Provide the (X, Y) coordinate of the cell's center where the given text is located.  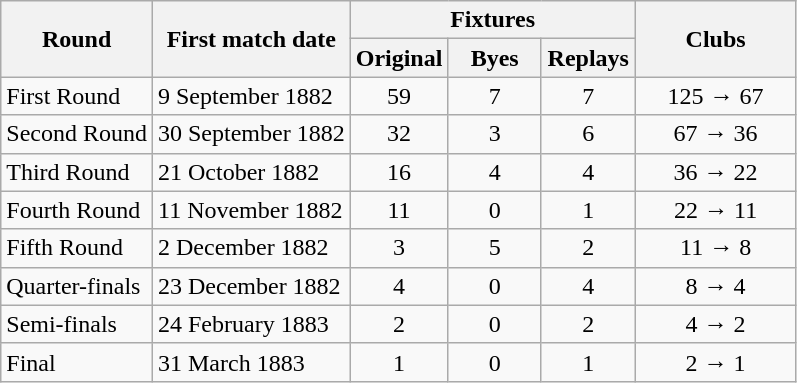
5 (495, 248)
Semi-finals (77, 324)
11 (399, 210)
Round (77, 39)
First match date (251, 39)
32 (399, 134)
Replays (588, 58)
67 → 36 (716, 134)
Clubs (716, 39)
59 (399, 96)
Fixtures (492, 20)
Quarter-finals (77, 286)
First Round (77, 96)
8 → 4 (716, 286)
Original (399, 58)
30 September 1882 (251, 134)
Fifth Round (77, 248)
2 December 1882 (251, 248)
Final (77, 362)
36 → 22 (716, 172)
31 March 1883 (251, 362)
4 → 2 (716, 324)
16 (399, 172)
22 → 11 (716, 210)
Second Round (77, 134)
125 → 67 (716, 96)
6 (588, 134)
11 November 1882 (251, 210)
Third Round (77, 172)
9 September 1882 (251, 96)
24 February 1883 (251, 324)
21 October 1882 (251, 172)
23 December 1882 (251, 286)
2 → 1 (716, 362)
Byes (495, 58)
Fourth Round (77, 210)
11 → 8 (716, 248)
